For the text-containing cell, return its midpoint in (x, y) coordinate format. 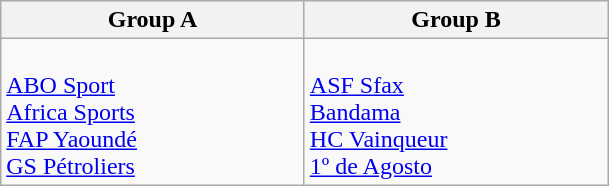
Group A (153, 20)
ASF Sfax Bandama HC Vainqueur 1º de Agosto (456, 112)
ABO Sport Africa Sports FAP Yaoundé GS Pétroliers (153, 112)
Group B (456, 20)
